Search for the cell housing the specified text and yield its (X, Y) center coordinate. 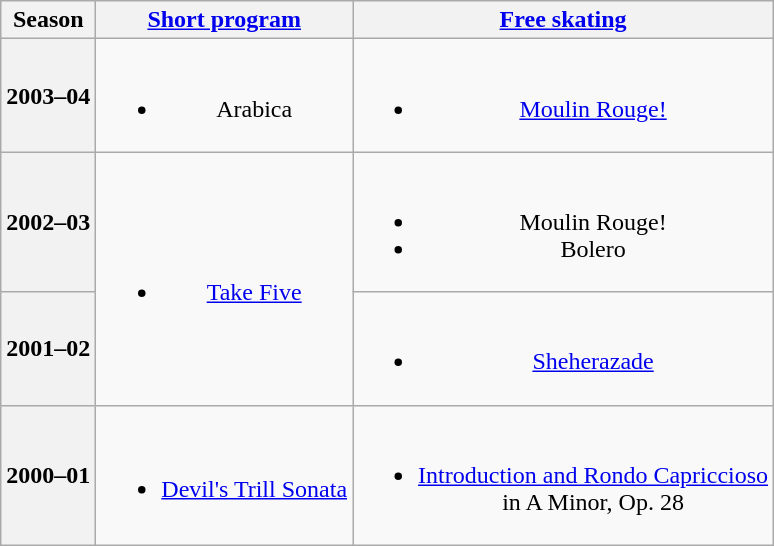
Free skating (564, 20)
Sheherazade (564, 348)
2000–01 (48, 475)
Moulin Rouge! Bolero (564, 222)
Moulin Rouge! (564, 96)
Introduction and Rondo Capriccioso in A Minor, Op. 28 (564, 475)
2003–04 (48, 96)
Short program (224, 20)
Season (48, 20)
2001–02 (48, 348)
Arabica (224, 96)
2002–03 (48, 222)
Devil's Trill Sonata (224, 475)
Take Five (224, 278)
